Provide the (x, y) coordinate of the cell's center where the given text is located.  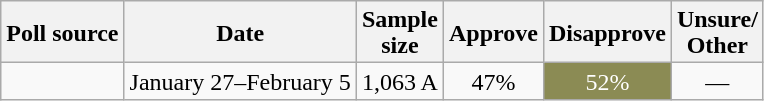
Unsure/Other (717, 32)
47% (493, 82)
Poll source (62, 32)
— (717, 82)
Date (240, 32)
Approve (493, 32)
January 27–February 5 (240, 82)
1,063 A (400, 82)
52% (607, 82)
Disapprove (607, 32)
Samplesize (400, 32)
